Return [x, y] of the center of cell containing provided text 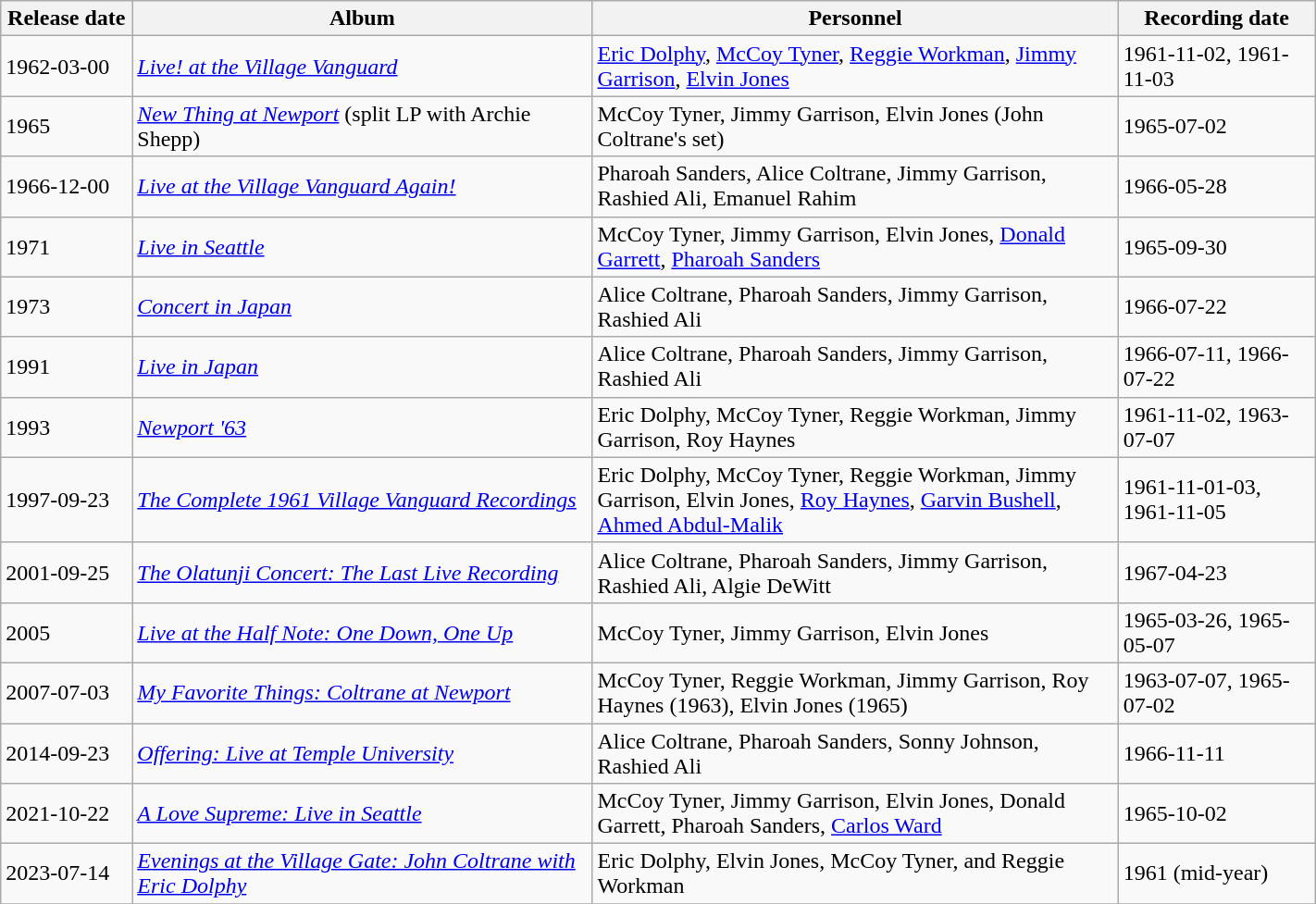
1973 [67, 307]
2023-07-14 [67, 873]
1966-07-22 [1216, 307]
McCoy Tyner, Reggie Workman, Jimmy Garrison, Roy Haynes (1963), Elvin Jones (1965) [855, 692]
2014-09-23 [67, 753]
New Thing at Newport (split LP with Archie Shepp) [363, 126]
Live in Japan [363, 366]
1965 [67, 126]
1962-03-00 [67, 67]
1967-04-23 [1216, 572]
1965-03-26, 1965-05-07 [1216, 633]
Personnel [855, 19]
1965-09-30 [1216, 246]
1971 [67, 246]
1997-09-23 [67, 500]
Eric Dolphy, McCoy Tyner, Reggie Workman, Jimmy Garrison, Elvin Jones, Roy Haynes, Garvin Bushell, Ahmed Abdul-Malik [855, 500]
Eric Dolphy, McCoy Tyner, Reggie Workman, Jimmy Garrison, Roy Haynes [855, 427]
Live at the Village Vanguard Again! [363, 187]
Live at the Half Note: One Down, One Up [363, 633]
Recording date [1216, 19]
A Love Supreme: Live in Seattle [363, 814]
Alice Coltrane, Pharoah Sanders, Jimmy Garrison, Rashied Ali, Algie DeWitt [855, 572]
Alice Coltrane, Pharoah Sanders, Sonny Johnson, Rashied Ali [855, 753]
Eric Dolphy, Elvin Jones, McCoy Tyner, and Reggie Workman [855, 873]
1961-11-01-03, 1961-11-05 [1216, 500]
1961-11-02, 1963-07-07 [1216, 427]
Concert in Japan [363, 307]
1961 (mid-year) [1216, 873]
Eric Dolphy, McCoy Tyner, Reggie Workman, Jimmy Garrison, Elvin Jones [855, 67]
1966-05-28 [1216, 187]
1961-11-02, 1961-11-03 [1216, 67]
Release date [67, 19]
Live! at the Village Vanguard [363, 67]
Album [363, 19]
Newport '63 [363, 427]
2001-09-25 [67, 572]
McCoy Tyner, Jimmy Garrison, Elvin Jones, Donald Garrett, Pharoah Sanders, Carlos Ward [855, 814]
Live in Seattle [363, 246]
My Favorite Things: Coltrane at Newport [363, 692]
Evenings at the Village Gate: John Coltrane with Eric Dolphy [363, 873]
1966-11-11 [1216, 753]
Pharoah Sanders, Alice Coltrane, Jimmy Garrison, Rashied Ali, Emanuel Rahim [855, 187]
2007-07-03 [67, 692]
1965-07-02 [1216, 126]
The Complete 1961 Village Vanguard Recordings [363, 500]
1993 [67, 427]
1991 [67, 366]
Offering: Live at Temple University [363, 753]
1966-07-11, 1966-07-22 [1216, 366]
1965-10-02 [1216, 814]
2005 [67, 633]
McCoy Tyner, Jimmy Garrison, Elvin Jones, Donald Garrett, Pharoah Sanders [855, 246]
2021-10-22 [67, 814]
1966-12-00 [67, 187]
McCoy Tyner, Jimmy Garrison, Elvin Jones [855, 633]
The Olatunji Concert: The Last Live Recording [363, 572]
McCoy Tyner, Jimmy Garrison, Elvin Jones (John Coltrane's set) [855, 126]
1963-07-07, 1965-07-02 [1216, 692]
